From the cell containing the given text, extract its center point as [x, y] coordinate. 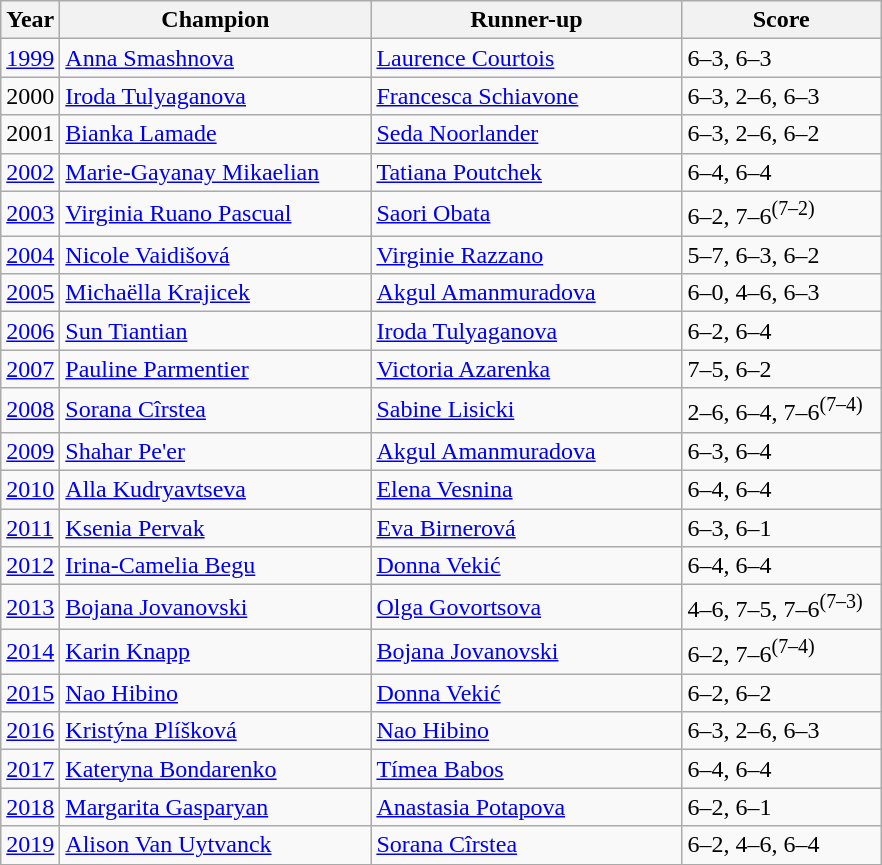
2013 [30, 608]
Sun Tiantian [216, 331]
Elena Vesnina [526, 489]
6–3, 6–3 [782, 58]
2003 [30, 214]
4–6, 7–5, 7–6(7–3) [782, 608]
2016 [30, 731]
6–2, 6–2 [782, 693]
Pauline Parmentier [216, 369]
Kristýna Plíšková [216, 731]
2007 [30, 369]
Virginie Razzano [526, 255]
Alison Van Uytvanck [216, 845]
Kateryna Bondarenko [216, 769]
Alla Kudryavtseva [216, 489]
Tatiana Poutchek [526, 172]
5–7, 6–3, 6–2 [782, 255]
Tímea Babos [526, 769]
6–2, 6–1 [782, 807]
Ksenia Pervak [216, 528]
6–3, 6–1 [782, 528]
6–2, 7–6(7–2) [782, 214]
2–6, 6–4, 7–6(7–4) [782, 410]
2018 [30, 807]
Olga Govortsova [526, 608]
Margarita Gasparyan [216, 807]
2005 [30, 293]
1999 [30, 58]
2002 [30, 172]
2010 [30, 489]
Runner-up [526, 20]
Sabine Lisicki [526, 410]
Eva Birnerová [526, 528]
Michaëlla Krajicek [216, 293]
2004 [30, 255]
2006 [30, 331]
Karin Knapp [216, 652]
2014 [30, 652]
2008 [30, 410]
Year [30, 20]
Irina-Camelia Begu [216, 566]
2012 [30, 566]
Shahar Pe'er [216, 451]
Anna Smashnova [216, 58]
6–3, 6–4 [782, 451]
Francesca Schiavone [526, 96]
6–3, 2–6, 6–2 [782, 134]
2011 [30, 528]
2001 [30, 134]
Anastasia Potapova [526, 807]
6–2, 4–6, 6–4 [782, 845]
2009 [30, 451]
6–0, 4–6, 6–3 [782, 293]
Laurence Courtois [526, 58]
Virginia Ruano Pascual [216, 214]
2015 [30, 693]
Champion [216, 20]
Nicole Vaidišová [216, 255]
Bianka Lamade [216, 134]
Score [782, 20]
6–2, 7–6(7–4) [782, 652]
2017 [30, 769]
2019 [30, 845]
6–2, 6–4 [782, 331]
Victoria Azarenka [526, 369]
2000 [30, 96]
Marie-Gayanay Mikaelian [216, 172]
Saori Obata [526, 214]
Seda Noorlander [526, 134]
7–5, 6–2 [782, 369]
